Pinpoint the cell where the given text exists, returning its (X, Y) midpoint coordinate. 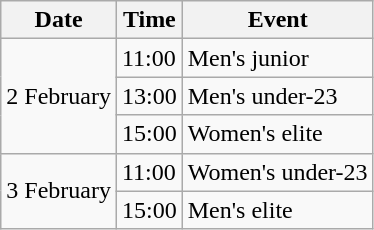
Date (59, 20)
2 February (59, 96)
Time (149, 20)
Men's elite (278, 210)
Women's elite (278, 134)
Men's junior (278, 58)
Men's under-23 (278, 96)
13:00 (149, 96)
Event (278, 20)
3 February (59, 191)
Women's under-23 (278, 172)
